Determine the [x, y] coordinate at the center of the cell enclosing the given text.  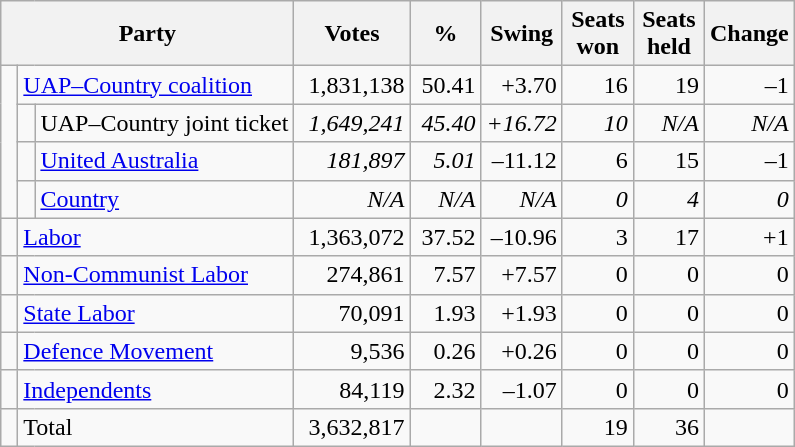
84,119 [352, 389]
+1.93 [522, 313]
+0.26 [522, 351]
Party [148, 34]
17 [668, 237]
–1.07 [522, 389]
UAP–Country coalition [156, 85]
10 [598, 123]
7.57 [446, 275]
1,363,072 [352, 237]
70,091 [352, 313]
Votes [352, 34]
+1 [749, 237]
2.32 [446, 389]
Non-Communist Labor [156, 275]
1,831,138 [352, 85]
Defence Movement [156, 351]
45.40 [446, 123]
274,861 [352, 275]
1.93 [446, 313]
9,536 [352, 351]
3,632,817 [352, 427]
+3.70 [522, 85]
UAP–Country joint ticket [164, 123]
–10.96 [522, 237]
Total [156, 427]
Swing [522, 34]
+7.57 [522, 275]
3 [598, 237]
37.52 [446, 237]
181,897 [352, 161]
16 [598, 85]
Seats won [598, 34]
50.41 [446, 85]
0.26 [446, 351]
Change [749, 34]
Seats held [668, 34]
5.01 [446, 161]
% [446, 34]
United Australia [164, 161]
Country [164, 199]
–11.12 [522, 161]
State Labor [156, 313]
Labor [156, 237]
+16.72 [522, 123]
Independents [156, 389]
15 [668, 161]
36 [668, 427]
4 [668, 199]
6 [598, 161]
1,649,241 [352, 123]
